From the cell containing the given text, extract its center point as [X, Y] coordinate. 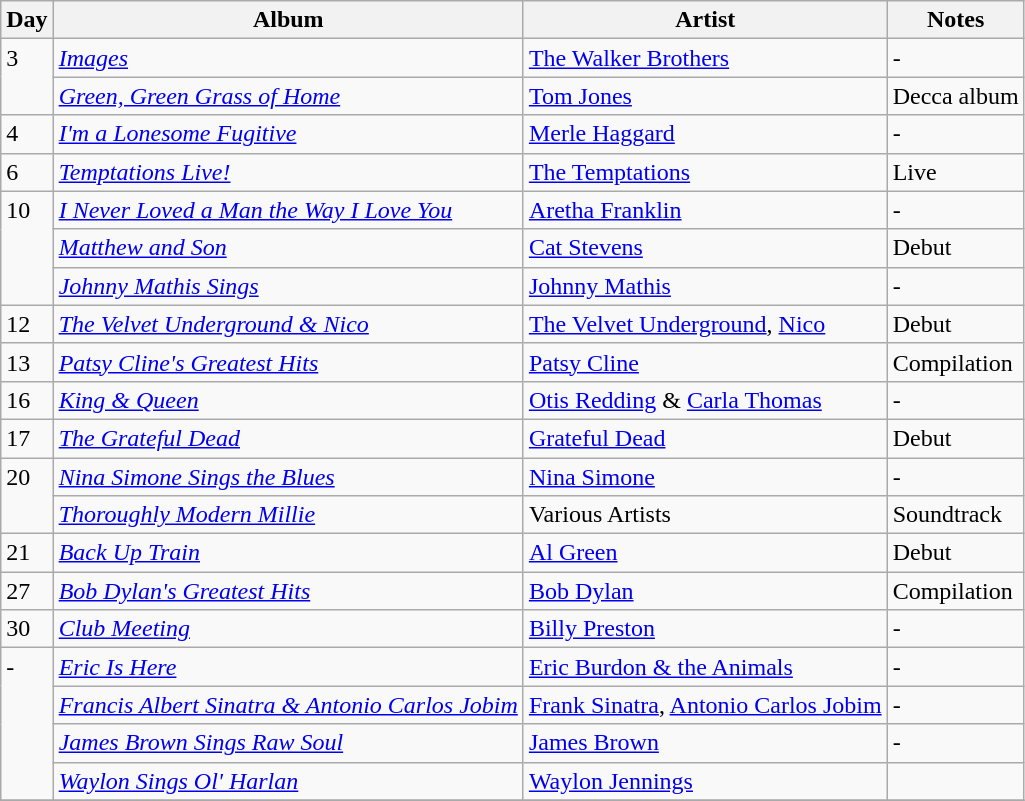
Decca album [956, 96]
Nina Simone Sings the Blues [288, 477]
Johnny Mathis [705, 286]
Nina Simone [705, 477]
Images [288, 58]
Various Artists [705, 515]
Otis Redding & Carla Thomas [705, 400]
27 [27, 591]
Al Green [705, 553]
Cat Stevens [705, 248]
16 [27, 400]
13 [27, 362]
4 [27, 134]
17 [27, 438]
King & Queen [288, 400]
Billy Preston [705, 629]
James Brown Sings Raw Soul [288, 743]
Club Meeting [288, 629]
James Brown [705, 743]
Frank Sinatra, Antonio Carlos Jobim [705, 705]
Notes [956, 20]
Patsy Cline's Greatest Hits [288, 362]
Francis Albert Sinatra & Antonio Carlos Jobim [288, 705]
10 [27, 248]
Back Up Train [288, 553]
Soundtrack [956, 515]
Eric Is Here [288, 667]
Eric Burdon & the Animals [705, 667]
30 [27, 629]
Matthew and Son [288, 248]
3 [27, 77]
The Velvet Underground, Nico [705, 324]
The Walker Brothers [705, 58]
Thoroughly Modern Millie [288, 515]
I'm a Lonesome Fugitive [288, 134]
Waylon Jennings [705, 781]
The Temptations [705, 172]
Bob Dylan's Greatest Hits [288, 591]
Aretha Franklin [705, 210]
Temptations Live! [288, 172]
Johnny Mathis Sings [288, 286]
Tom Jones [705, 96]
Artist [705, 20]
Bob Dylan [705, 591]
Day [27, 20]
Grateful Dead [705, 438]
The Grateful Dead [288, 438]
Green, Green Grass of Home [288, 96]
21 [27, 553]
Live [956, 172]
Album [288, 20]
20 [27, 496]
The Velvet Underground & Nico [288, 324]
Merle Haggard [705, 134]
6 [27, 172]
I Never Loved a Man the Way I Love You [288, 210]
Patsy Cline [705, 362]
Waylon Sings Ol' Harlan [288, 781]
12 [27, 324]
